Detect which cell encompasses the target text, then output its [x, y] center coordinate. 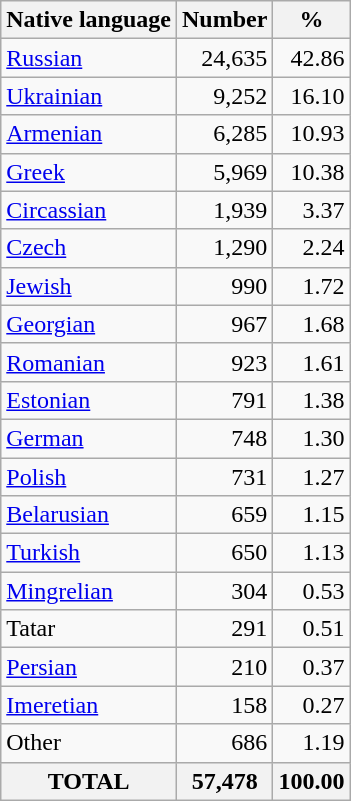
1.61 [312, 362]
1,939 [224, 210]
Belarusian [89, 515]
57,478 [224, 781]
1.27 [312, 477]
Mingrelian [89, 591]
158 [224, 705]
Tatar [89, 629]
748 [224, 438]
Persian [89, 667]
German [89, 438]
Russian [89, 58]
3.37 [312, 210]
0.37 [312, 667]
Jewish [89, 286]
42.86 [312, 58]
1.72 [312, 286]
Georgian [89, 324]
1.68 [312, 324]
Circassian [89, 210]
Estonian [89, 400]
1,290 [224, 248]
1.13 [312, 553]
210 [224, 667]
Number [224, 20]
291 [224, 629]
10.93 [312, 134]
24,635 [224, 58]
686 [224, 743]
1.38 [312, 400]
Native language [89, 20]
731 [224, 477]
650 [224, 553]
Imeretian [89, 705]
100.00 [312, 781]
Ukrainian [89, 96]
304 [224, 591]
Other [89, 743]
923 [224, 362]
TOTAL [89, 781]
Armenian [89, 134]
16.10 [312, 96]
1.19 [312, 743]
1.30 [312, 438]
Czech [89, 248]
10.38 [312, 172]
0.27 [312, 705]
990 [224, 286]
791 [224, 400]
0.51 [312, 629]
5,969 [224, 172]
659 [224, 515]
Greek [89, 172]
0.53 [312, 591]
Romanian [89, 362]
% [312, 20]
967 [224, 324]
1.15 [312, 515]
2.24 [312, 248]
Polish [89, 477]
Turkish [89, 553]
6,285 [224, 134]
9,252 [224, 96]
